Extract the [X, Y] coordinate from the center of the cell holding the provided text.  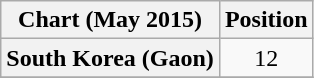
12 [266, 58]
Chart (May 2015) [110, 20]
South Korea (Gaon) [110, 58]
Position [266, 20]
